Capture the cell that displays the provided text and extract its [x, y] central coordinate. 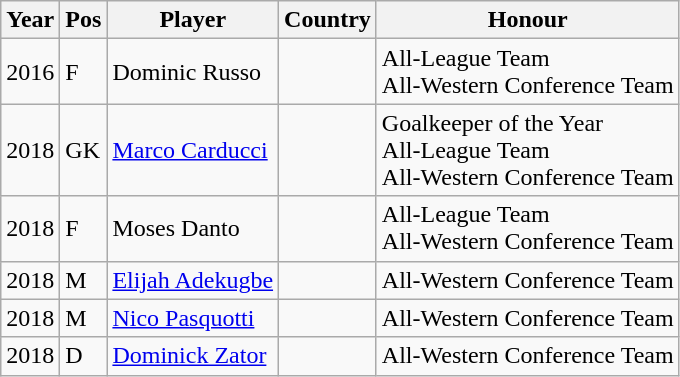
Dominick Zator [193, 356]
D [84, 356]
Pos [84, 20]
Nico Pasquotti [193, 318]
Marco Carducci [193, 150]
Honour [528, 20]
2016 [30, 72]
Goalkeeper of the YearAll-League TeamAll-Western Conference Team [528, 150]
GK [84, 150]
Dominic Russo [193, 72]
Country [328, 20]
Moses Danto [193, 228]
Elijah Adekugbe [193, 280]
Player [193, 20]
Year [30, 20]
